Return [X, Y] of the center of cell containing provided text 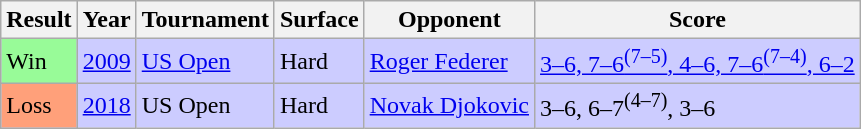
Opponent [449, 20]
Tournament [205, 20]
Year [106, 20]
2009 [106, 62]
Novak Djokovic [449, 106]
3–6, 6–7(4–7), 3–6 [698, 106]
Surface [319, 20]
3–6, 7–6(7–5), 4–6, 7–6(7–4), 6–2 [698, 62]
Score [698, 20]
Win [39, 62]
2018 [106, 106]
Roger Federer [449, 62]
Result [39, 20]
Loss [39, 106]
